For the text-containing cell, return its midpoint in (X, Y) coordinate format. 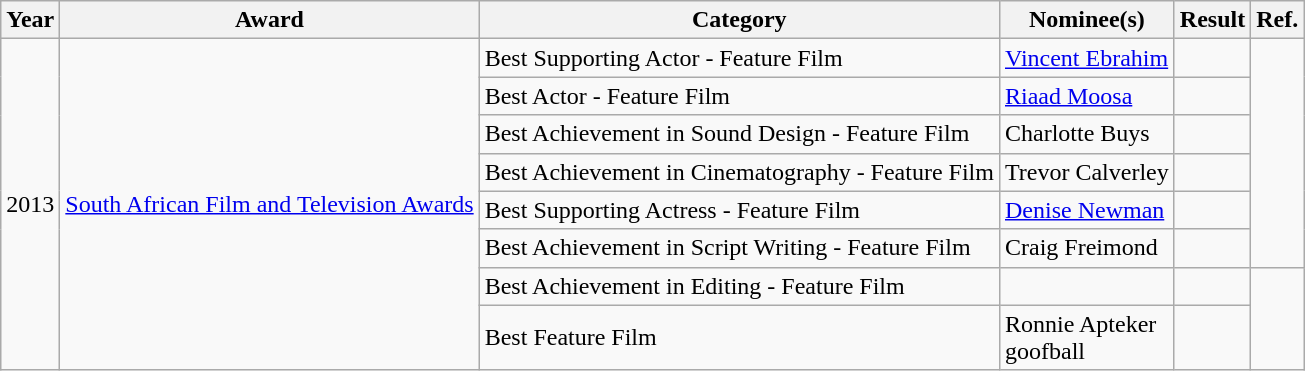
Ref. (1278, 20)
South African Film and Television Awards (270, 205)
Vincent Ebrahim (1086, 58)
Best Achievement in Cinematography - Feature Film (739, 172)
Best Supporting Actor - Feature Film (739, 58)
Charlotte Buys (1086, 134)
Best Achievement in Editing - Feature Film (739, 286)
Denise Newman (1086, 210)
2013 (30, 205)
Best Achievement in Sound Design - Feature Film (739, 134)
Category (739, 20)
Trevor Calverley (1086, 172)
Ronnie Apteker goofball (1086, 338)
Award (270, 20)
Best Actor - Feature Film (739, 96)
Nominee(s) (1086, 20)
Best Achievement in Script Writing - Feature Film (739, 248)
Result (1212, 20)
Best Feature Film (739, 338)
Best Supporting Actress - Feature Film (739, 210)
Craig Freimond (1086, 248)
Year (30, 20)
Riaad Moosa (1086, 96)
